Pinpoint the cell where the given text exists, returning its [X, Y] midpoint coordinate. 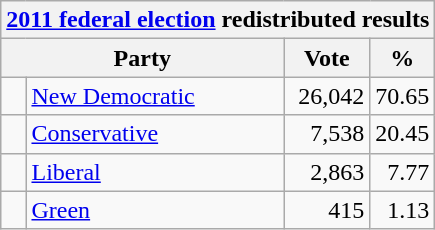
70.65 [402, 96]
Vote [327, 58]
7,538 [327, 134]
1.13 [402, 210]
Liberal [155, 172]
2011 federal election redistributed results [218, 20]
% [402, 58]
Green [155, 210]
New Democratic [155, 96]
2,863 [327, 172]
Party [142, 58]
Conservative [155, 134]
415 [327, 210]
20.45 [402, 134]
26,042 [327, 96]
7.77 [402, 172]
